Output the (X, Y) coordinate of the center of the cell containing the given text.  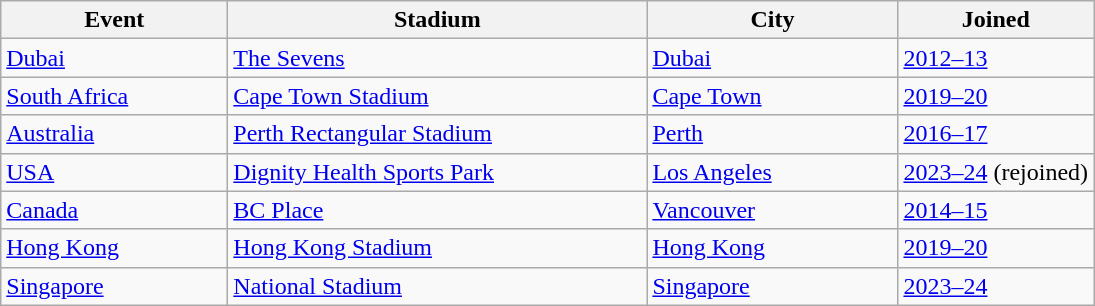
Event (114, 20)
BC Place (438, 210)
Perth Rectangular Stadium (438, 134)
Perth (772, 134)
National Stadium (438, 286)
2023–24 (996, 286)
Canada (114, 210)
Cape Town Stadium (438, 96)
2012–13 (996, 58)
2014–15 (996, 210)
Australia (114, 134)
2016–17 (996, 134)
Los Angeles (772, 172)
2023–24 (rejoined) (996, 172)
Cape Town (772, 96)
Dignity Health Sports Park (438, 172)
South Africa (114, 96)
Vancouver (772, 210)
Joined (996, 20)
City (772, 20)
Hong Kong Stadium (438, 248)
Stadium (438, 20)
USA (114, 172)
The Sevens (438, 58)
